Determine the [x, y] coordinate at the center of the cell enclosing the given text.  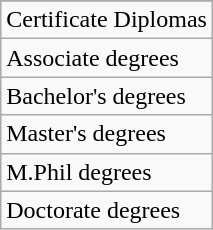
Bachelor's degrees [107, 96]
Associate degrees [107, 58]
M.Phil degrees [107, 172]
Certificate Diplomas [107, 20]
Master's degrees [107, 134]
Doctorate degrees [107, 210]
